Extract the [x, y] coordinate from the center of the cell holding the provided text.  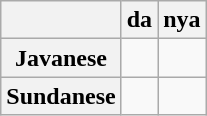
Sundanese [61, 96]
da [139, 20]
nya [182, 20]
Javanese [61, 58]
